Output the (X, Y) coordinate of the center of the cell containing the given text.  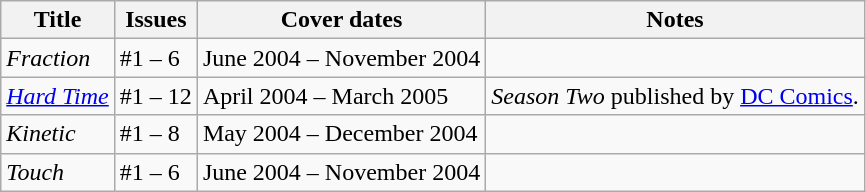
Kinetic (58, 134)
#1 – 8 (156, 134)
Cover dates (341, 20)
April 2004 – March 2005 (341, 96)
Notes (676, 20)
Issues (156, 20)
May 2004 – December 2004 (341, 134)
Touch (58, 172)
#1 – 12 (156, 96)
Fraction (58, 58)
Hard Time (58, 96)
Season Two published by DC Comics. (676, 96)
Title (58, 20)
